Capture the cell that displays the provided text and extract its (X, Y) central coordinate. 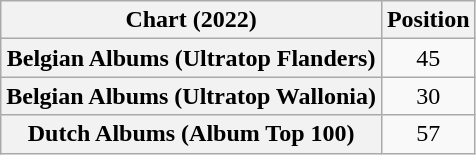
Belgian Albums (Ultratop Wallonia) (192, 96)
Dutch Albums (Album Top 100) (192, 134)
Chart (2022) (192, 20)
30 (428, 96)
45 (428, 58)
Position (428, 20)
57 (428, 134)
Belgian Albums (Ultratop Flanders) (192, 58)
